Locate the cell with the specified text and output its (X, Y) center coordinate. 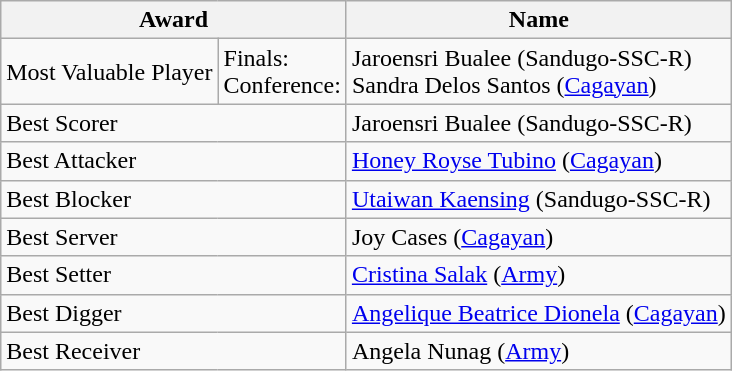
Utaiwan Kaensing (Sandugo-SSC-R) (538, 199)
Jaroensri Bualee (Sandugo-SSC-R) Sandra Delos Santos (Cagayan) (538, 72)
Best Scorer (174, 123)
Finals:Conference: (282, 72)
Joy Cases (Cagayan) (538, 237)
Best Receiver (174, 351)
Cristina Salak (Army) (538, 275)
Best Digger (174, 313)
Award (174, 20)
Best Attacker (174, 161)
Angela Nunag (Army) (538, 351)
Best Blocker (174, 199)
Best Server (174, 237)
Angelique Beatrice Dionela (Cagayan) (538, 313)
Jaroensri Bualee (Sandugo-SSC-R) (538, 123)
Best Setter (174, 275)
Name (538, 20)
Honey Royse Tubino (Cagayan) (538, 161)
Most Valuable Player (110, 72)
